Provide the (X, Y) coordinate of the cell's center where the given text is located.  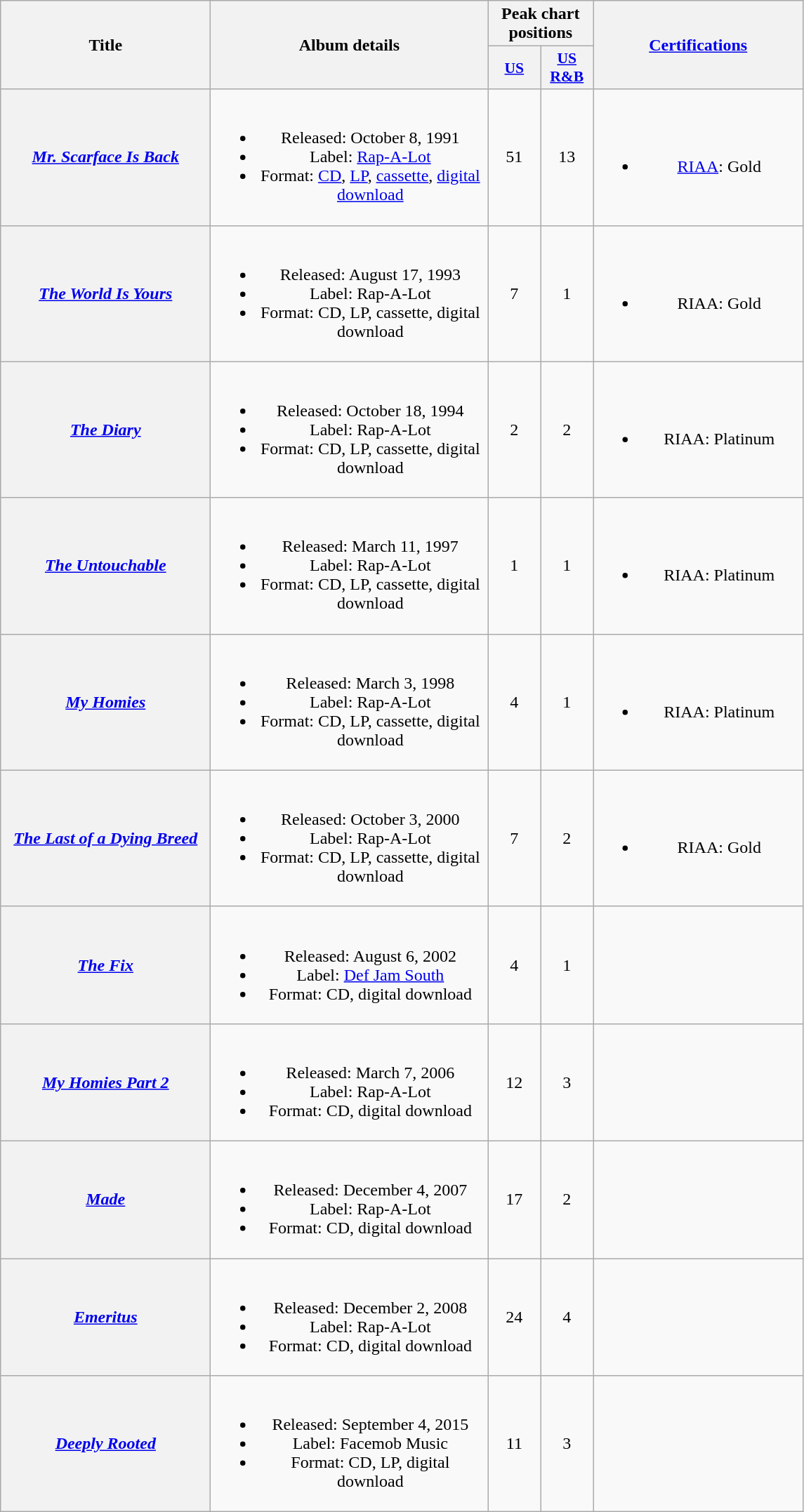
12 (514, 1082)
Emeritus (105, 1317)
Made (105, 1199)
Deeply Rooted (105, 1444)
24 (514, 1317)
The Last of a Dying Breed (105, 838)
My Homies (105, 702)
Released: December 2, 2008Label: Rap-A-LotFormat: CD, digital download (350, 1317)
Released: October 3, 2000Label: Rap-A-LotFormat: CD, LP, cassette, digital download (350, 838)
Released: March 3, 1998Label: Rap-A-LotFormat: CD, LP, cassette, digital download (350, 702)
US R&B (567, 67)
The Untouchable (105, 566)
17 (514, 1199)
Released: September 4, 2015Label: Facemob MusicFormat: CD, LP, digital download (350, 1444)
51 (514, 157)
Album details (350, 45)
Released: March 7, 2006Label: Rap-A-LotFormat: CD, digital download (350, 1082)
Title (105, 45)
Released: August 17, 1993Label: Rap-A-LotFormat: CD, LP, cassette, digital download (350, 293)
Peak chart positions (541, 24)
Released: March 11, 1997Label: Rap-A-LotFormat: CD, LP, cassette, digital download (350, 566)
The World Is Yours (105, 293)
US (514, 67)
My Homies Part 2 (105, 1082)
The Diary (105, 430)
Released: December 4, 2007Label: Rap-A-LotFormat: CD, digital download (350, 1199)
The Fix (105, 964)
Certifications (698, 45)
Released: August 6, 2002Label: Def Jam SouthFormat: CD, digital download (350, 964)
Released: October 18, 1994Label: Rap-A-LotFormat: CD, LP, cassette, digital download (350, 430)
11 (514, 1444)
13 (567, 157)
Mr. Scarface Is Back (105, 157)
Released: October 8, 1991Label: Rap-A-LotFormat: CD, LP, cassette, digital download (350, 157)
